Identify which cell holds the provided text, then report its (X, Y) central coordinate. 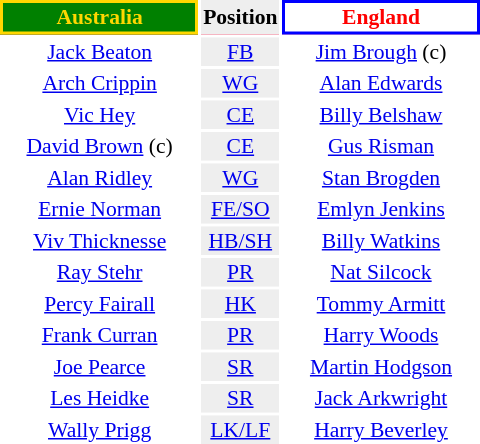
Vic Hey (100, 114)
Billy Belshaw (381, 114)
Jack Beaton (100, 52)
Percy Fairall (100, 304)
Emlyn Jenkins (381, 209)
Stan Brogden (381, 178)
Australia (100, 17)
Harry Beverley (381, 430)
Les Heidke (100, 398)
Martin Hodgson (381, 366)
HK (240, 304)
Frank Curran (100, 335)
Jack Arkwright (381, 398)
Tommy Armitt (381, 304)
David Brown (c) (100, 146)
England (381, 17)
Nat Silcock (381, 272)
Position (240, 17)
Alan Ridley (100, 178)
Wally Prigg (100, 430)
Ernie Norman (100, 209)
Jim Brough (c) (381, 52)
Arch Crippin (100, 83)
Alan Edwards (381, 83)
FB (240, 52)
LK/LF (240, 430)
Billy Watkins (381, 240)
Viv Thicknesse (100, 240)
FE/SO (240, 209)
Gus Risman (381, 146)
HB/SH (240, 240)
Harry Woods (381, 335)
Ray Stehr (100, 272)
Joe Pearce (100, 366)
